Provide the (X, Y) coordinate of the cell's center where the given text is located.  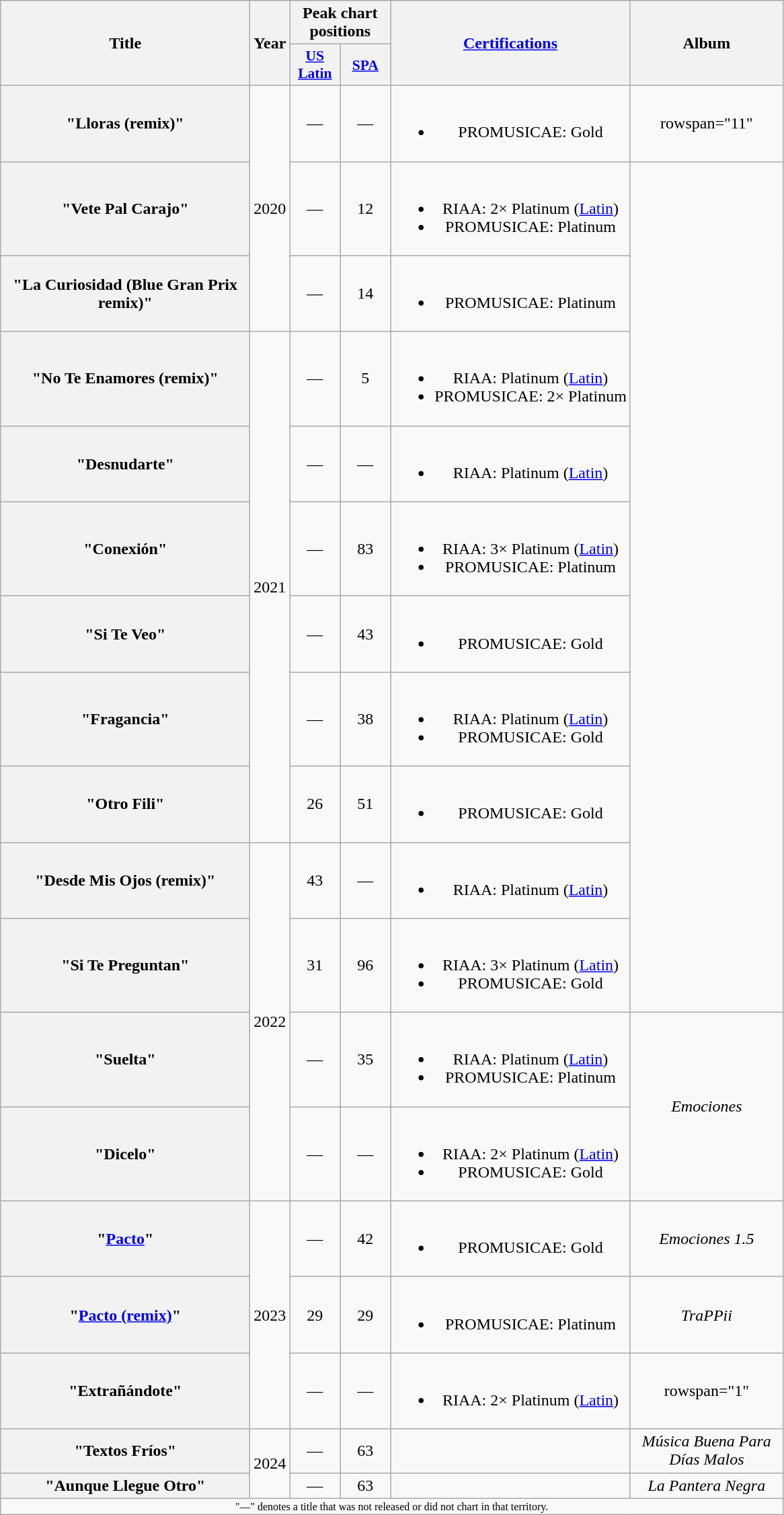
Música Buena Para Días Malos (706, 1451)
Year (270, 43)
Emociones 1.5 (706, 1239)
RIAA: Platinum (Latin)PROMUSICAE: 2× Platinum (511, 379)
42 (366, 1239)
rowspan="1" (706, 1391)
"No Te Enamores (remix)" (125, 379)
38 (366, 719)
RIAA: 2× Platinum (Latin)PROMUSICAE: Gold (511, 1154)
2022 (270, 1021)
2020 (270, 208)
31 (315, 966)
"Extrañándote" (125, 1391)
rowspan="11" (706, 124)
"Pacto (remix)" (125, 1315)
2023 (270, 1315)
"Desde Mis Ojos (remix)" (125, 880)
"Suelta" (125, 1060)
"Conexión" (125, 549)
RIAA: Platinum (Latin)PROMUSICAE: Platinum (511, 1060)
Title (125, 43)
Album (706, 43)
USLatin (315, 65)
RIAA: Platinum (Latin)PROMUSICAE: Gold (511, 719)
2021 (270, 586)
"Fragancia" (125, 719)
35 (366, 1060)
TraPPii (706, 1315)
5 (366, 379)
2024 (270, 1463)
51 (366, 804)
Emociones (706, 1107)
"Aunque Llegue Otro" (125, 1485)
14 (366, 293)
RIAA: 2× Platinum (Latin) (511, 1391)
"Lloras (remix)" (125, 124)
RIAA: 2× Platinum (Latin)PROMUSICAE: Platinum (511, 208)
"Dicelo" (125, 1154)
Peak chart positions (340, 23)
"Textos Fríos" (125, 1451)
"La Curiosidad (Blue Gran Prix remix)" (125, 293)
12 (366, 208)
Certifications (511, 43)
96 (366, 966)
"—" denotes a title that was not released or did not chart in that territory. (392, 1506)
RIAA: 3× Platinum (Latin)PROMUSICAE: Platinum (511, 549)
"Pacto" (125, 1239)
La Pantera Negra (706, 1485)
83 (366, 549)
"Vete Pal Carajo" (125, 208)
"Si Te Preguntan" (125, 966)
"Desnudarte" (125, 464)
"Otro Fili" (125, 804)
SPA (366, 65)
26 (315, 804)
"Si Te Veo" (125, 633)
RIAA: 3× Platinum (Latin)PROMUSICAE: Gold (511, 966)
